Detect which cell encompasses the target text, then output its [x, y] center coordinate. 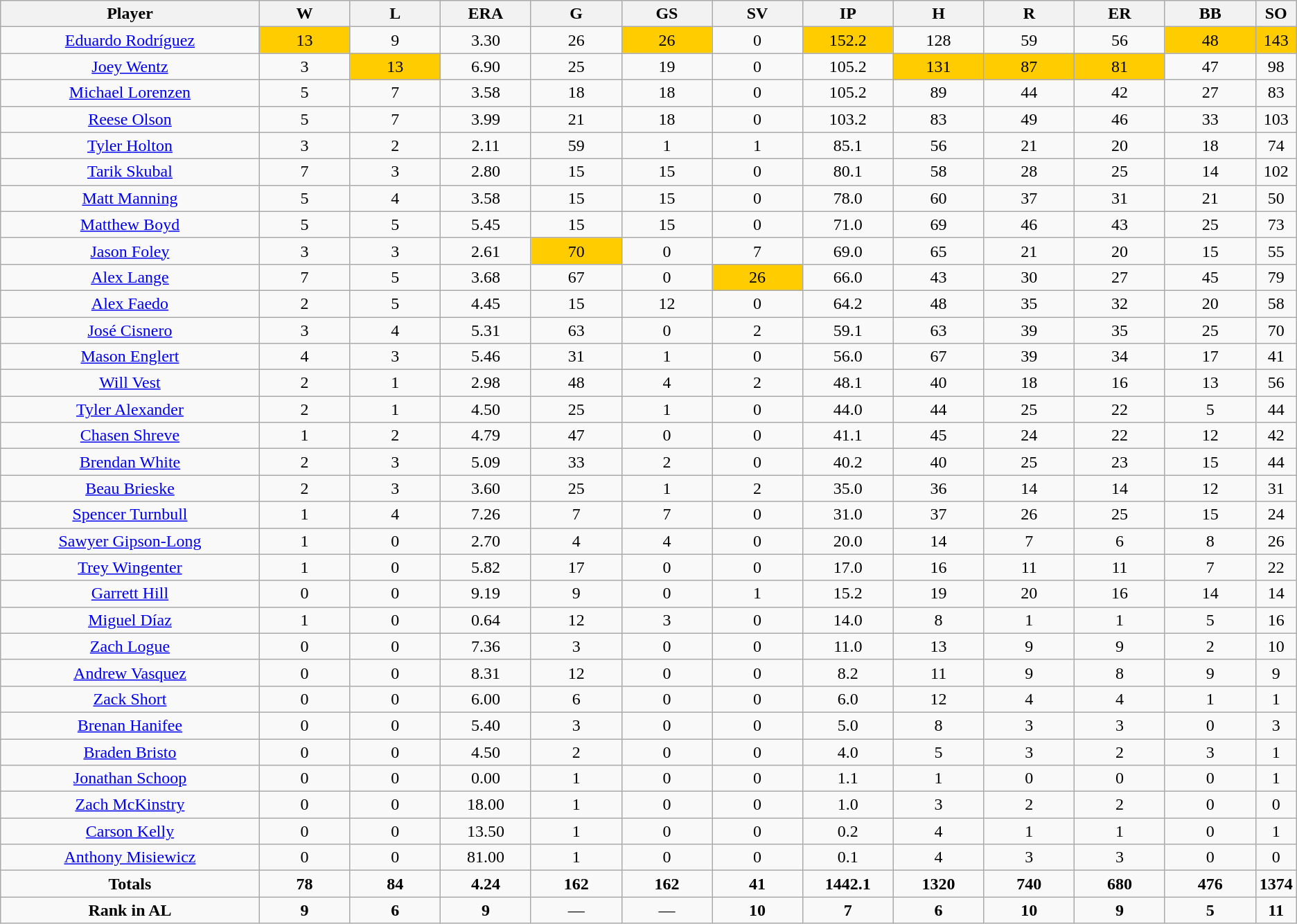
50 [1276, 198]
56.0 [848, 357]
W [305, 14]
103.2 [848, 119]
Beau Brieske [130, 488]
64.2 [848, 303]
IP [848, 14]
Rank in AL [130, 910]
L [395, 14]
680 [1120, 884]
143 [1276, 40]
78.0 [848, 198]
4.24 [486, 884]
Miguel Díaz [130, 620]
Tyler Holton [130, 145]
R [1030, 14]
6.00 [486, 699]
1.0 [848, 805]
85.1 [848, 145]
Alex Lange [130, 277]
Alex Faedo [130, 303]
81.00 [486, 858]
5.46 [486, 357]
103 [1276, 119]
Jonathan Schoop [130, 779]
152.2 [848, 40]
SO [1276, 14]
44.0 [848, 409]
476 [1210, 884]
30 [1030, 277]
G [576, 14]
José Cisnero [130, 330]
H [938, 14]
55 [1276, 251]
Braden Bristo [130, 752]
66.0 [848, 277]
Garrett Hill [130, 594]
18.00 [486, 805]
4.0 [848, 752]
0.1 [848, 858]
34 [1120, 357]
Sawyer Gipson-Long [130, 541]
Zach McKinstry [130, 805]
Will Vest [130, 383]
Spencer Turnbull [130, 515]
15.2 [848, 594]
Brenan Hanifee [130, 725]
5.40 [486, 725]
5.45 [486, 224]
31.0 [848, 515]
78 [305, 884]
Zack Short [130, 699]
69.0 [848, 251]
81 [1120, 66]
2.61 [486, 251]
102 [1276, 172]
98 [1276, 66]
Anthony Misiewicz [130, 858]
7.36 [486, 646]
ERA [486, 14]
9.19 [486, 594]
Chasen Shreve [130, 436]
60 [938, 198]
Tarik Skubal [130, 172]
74 [1276, 145]
1.1 [848, 779]
1442.1 [848, 884]
Joey Wentz [130, 66]
40.2 [848, 462]
28 [1030, 172]
2.80 [486, 172]
Zach Logue [130, 646]
71.0 [848, 224]
Michael Lorenzen [130, 93]
84 [395, 884]
Totals [130, 884]
69 [938, 224]
Andrew Vasquez [130, 673]
79 [1276, 277]
17.0 [848, 567]
SV [758, 14]
1374 [1276, 884]
41.1 [848, 436]
0.2 [848, 831]
131 [938, 66]
6.90 [486, 66]
BB [1210, 14]
2.98 [486, 383]
Tyler Alexander [130, 409]
Eduardo Rodríguez [130, 40]
14.0 [848, 620]
23 [1120, 462]
13.50 [486, 831]
48.1 [848, 383]
87 [1030, 66]
5.31 [486, 330]
Matt Manning [130, 198]
3.68 [486, 277]
ER [1120, 14]
Mason Englert [130, 357]
32 [1120, 303]
20.0 [848, 541]
Reese Olson [130, 119]
4.45 [486, 303]
80.1 [848, 172]
36 [938, 488]
6.0 [848, 699]
4.79 [486, 436]
1320 [938, 884]
2.70 [486, 541]
2.11 [486, 145]
59.1 [848, 330]
35.0 [848, 488]
Trey Wingenter [130, 567]
Brendan White [130, 462]
Carson Kelly [130, 831]
5.0 [848, 725]
3.30 [486, 40]
Matthew Boyd [130, 224]
3.99 [486, 119]
Jason Foley [130, 251]
65 [938, 251]
8.31 [486, 673]
11.0 [848, 646]
5.09 [486, 462]
73 [1276, 224]
5.82 [486, 567]
GS [667, 14]
7.26 [486, 515]
89 [938, 93]
0.64 [486, 620]
Player [130, 14]
740 [1030, 884]
0.00 [486, 779]
3.60 [486, 488]
8.2 [848, 673]
128 [938, 40]
49 [1030, 119]
